Provide the (x, y) coordinate of the cell's center where the given text is located.  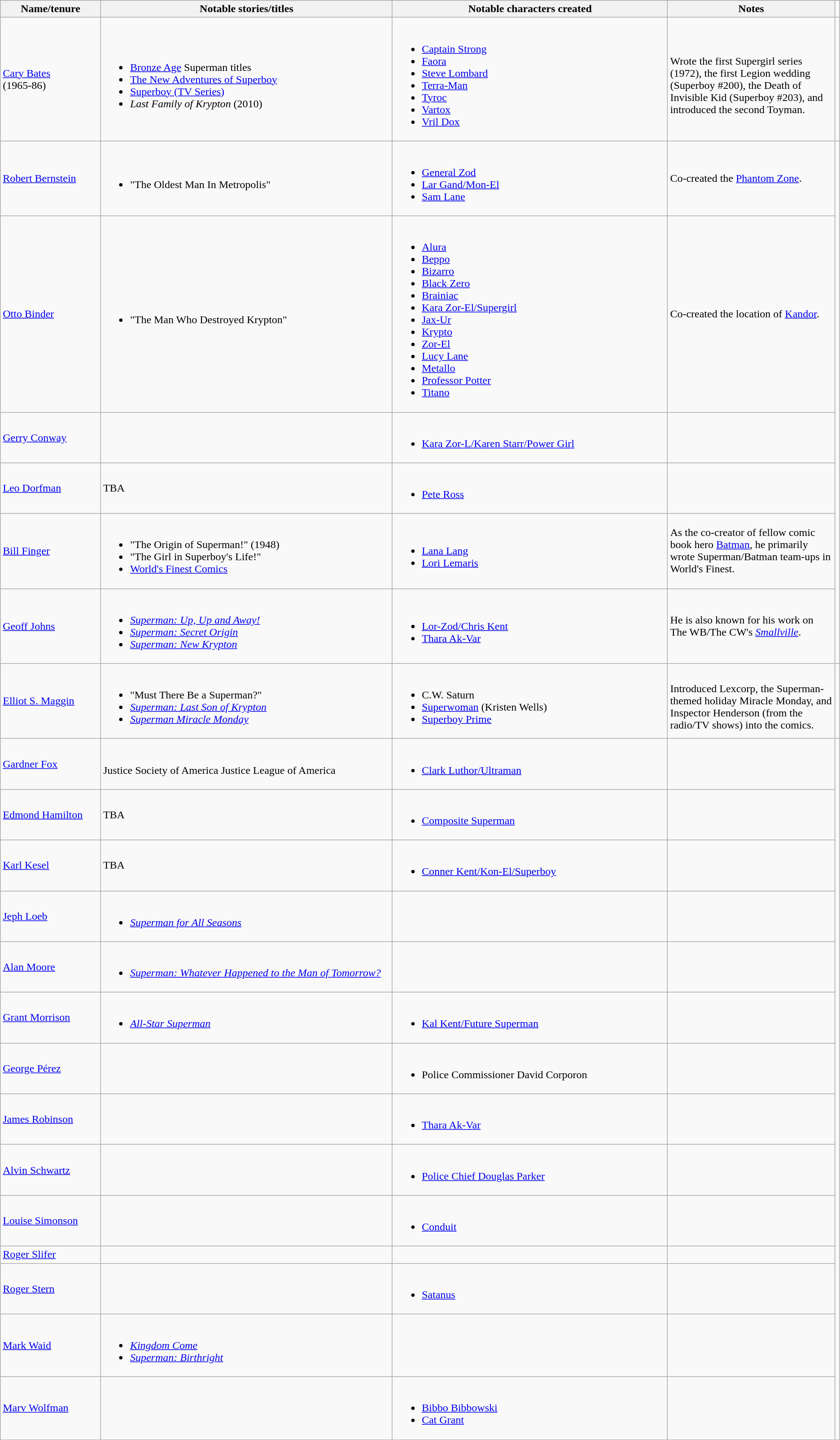
Leo Dorfman (51, 488)
Gardner Fox (51, 764)
Police Commissioner David Corporon (529, 1068)
Louise Simonson (51, 1221)
Conduit (529, 1221)
Clark Luthor/Ultraman (529, 764)
Kal Kent/Future Superman (529, 1018)
Grant Morrison (51, 1018)
Co-created the location of Kandor. (751, 314)
He is also known for his work on The WB/The CW's Smallville. (751, 626)
Captain StrongFaoraSteve LombardTerra-ManTyrocVartoxVril Dox (529, 79)
"The Origin of Superman!" (1948)"The Girl in Superboy's Life!"World's Finest Comics (246, 551)
Mark Waid (51, 1345)
Notable characters created (529, 9)
James Robinson (51, 1120)
Introduced Lexcorp, the Superman-themed holiday Miracle Monday, and Inspector Henderson (from the radio/TV shows) into the comics. (751, 701)
Superman for All Seasons (246, 916)
Bronze Age Superman titlesThe New Adventures of SuperboySuperboy (TV Series)Last Family of Krypton (2010) (246, 79)
Karl Kesel (51, 865)
Composite Superman (529, 814)
Thara Ak-Var (529, 1120)
Superman: Up, Up and Away!Superman: Secret OriginSuperman: New Krypton (246, 626)
Co-created the Phantom Zone. (751, 179)
Cary Bates(1965-86) (51, 79)
Notes (751, 9)
Superman: Whatever Happened to the Man of Tomorrow? (246, 967)
AluraBeppoBizarroBlack ZeroBrainiacKara Zor-El/SupergirlJax-UrKryptoZor-ElLucy LaneMetalloProfessor PotterTitano (529, 314)
Jeph Loeb (51, 916)
Name/tenure (51, 9)
Geoff Johns (51, 626)
Bibbo BibbowskiCat Grant (529, 1408)
Roger Slifer (51, 1255)
Notable stories/titles (246, 9)
Alan Moore (51, 967)
Kingdom ComeSuperman: Birthright (246, 1345)
All-Star Superman (246, 1018)
Alvin Schwartz (51, 1170)
Robert Bernstein (51, 179)
"The Oldest Man In Metropolis" (246, 179)
As the co-creator of fellow comic book hero Batman, he primarily wrote Superman/Batman team-ups in World's Finest. (751, 551)
Otto Binder (51, 314)
General ZodLar Gand/Mon-ElSam Lane (529, 179)
Bill Finger (51, 551)
"Must There Be a Superman?"Superman: Last Son of KryptonSuperman Miracle Monday (246, 701)
Lor-Zod/Chris KentThara Ak-Var (529, 626)
Pete Ross (529, 488)
Elliot S. Maggin (51, 701)
Lana LangLori Lemaris (529, 551)
"The Man Who Destroyed Krypton" (246, 314)
Marv Wolfman (51, 1408)
Justice Society of America Justice League of America (246, 764)
Gerry Conway (51, 437)
Roger Stern (51, 1288)
Conner Kent/Kon-El/Superboy (529, 865)
C.W. SaturnSuperwoman (Kristen Wells)Superboy Prime (529, 701)
Police Chief Douglas Parker (529, 1170)
Kara Zor-L/Karen Starr/Power Girl (529, 437)
Edmond Hamilton (51, 814)
George Pérez (51, 1068)
Satanus (529, 1288)
